Search for the cell housing the specified text and yield its [X, Y] center coordinate. 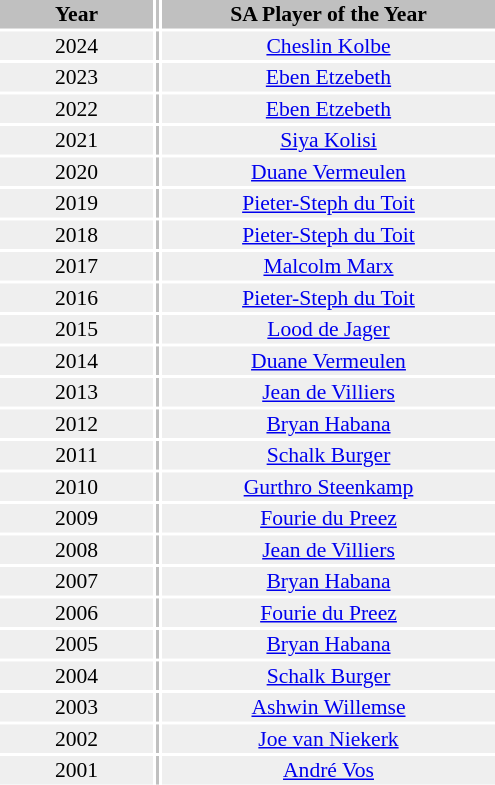
Joe van Niekerk [328, 738]
2009 [76, 518]
2012 [76, 424]
2002 [76, 738]
2007 [76, 581]
2015 [76, 329]
2010 [76, 486]
Year [76, 14]
Lood de Jager [328, 329]
Gurthro Steenkamp [328, 486]
2016 [76, 298]
2011 [76, 455]
2014 [76, 360]
2003 [76, 707]
2017 [76, 266]
2021 [76, 140]
2013 [76, 392]
2022 [76, 108]
2020 [76, 172]
Cheslin Kolbe [328, 46]
Siya Kolisi [328, 140]
2004 [76, 676]
2019 [76, 203]
Malcolm Marx [328, 266]
2023 [76, 77]
2024 [76, 46]
2001 [76, 770]
2008 [76, 550]
SA Player of the Year [328, 14]
André Vos [328, 770]
2006 [76, 612]
2018 [76, 234]
Ashwin Willemse [328, 707]
2005 [76, 644]
